Determine the (x, y) coordinate at the center of the cell enclosing the given text.  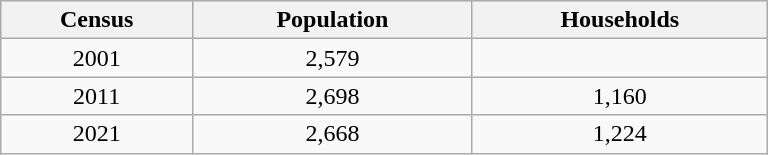
2011 (97, 96)
2021 (97, 134)
1,160 (620, 96)
2,668 (333, 134)
Population (333, 20)
Households (620, 20)
1,224 (620, 134)
2,698 (333, 96)
2001 (97, 58)
Census (97, 20)
2,579 (333, 58)
